Return [X, Y] of the center of cell containing provided text 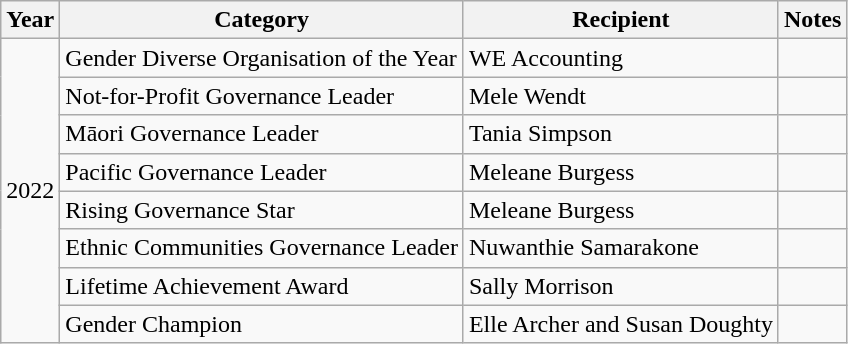
Category [262, 20]
Mele Wendt [620, 96]
Elle Archer and Susan Doughty [620, 324]
Year [30, 20]
Gender Diverse Organisation of the Year [262, 58]
Notes [812, 20]
Lifetime Achievement Award [262, 286]
Pacific Governance Leader [262, 172]
2022 [30, 191]
Ethnic Communities Governance Leader [262, 248]
Māori Governance Leader [262, 134]
Gender Champion [262, 324]
Sally Morrison [620, 286]
Rising Governance Star [262, 210]
Recipient [620, 20]
WE Accounting [620, 58]
Not-for-Profit Governance Leader [262, 96]
Nuwanthie Samarakone [620, 248]
Tania Simpson [620, 134]
